Provide the (x, y) coordinate of the cell's center where the given text is located.  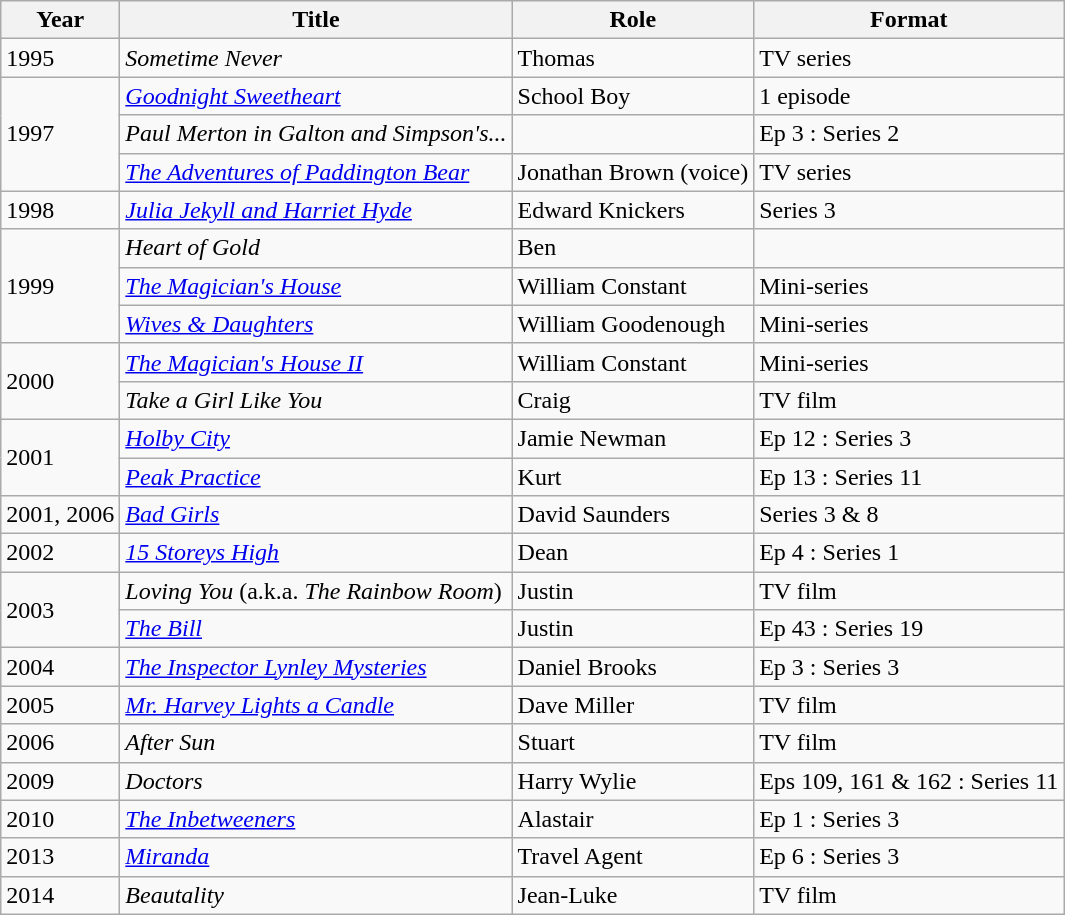
Eps 109, 161 & 162 : Series 11 (909, 781)
Ep 6 : Series 3 (909, 857)
1 episode (909, 96)
1995 (60, 58)
Jonathan Brown (voice) (633, 172)
Ep 12 : Series 3 (909, 438)
Harry Wylie (633, 781)
2014 (60, 895)
2009 (60, 781)
Kurt (633, 477)
Dean (633, 553)
The Adventures of Paddington Bear (316, 172)
School Boy (633, 96)
2004 (60, 667)
2003 (60, 610)
The Magician's House (316, 286)
2001, 2006 (60, 515)
Wives & Daughters (316, 324)
Thomas (633, 58)
1998 (60, 210)
Year (60, 20)
Alastair (633, 819)
David Saunders (633, 515)
Jean-Luke (633, 895)
Julia Jekyll and Harriet Hyde (316, 210)
Miranda (316, 857)
Craig (633, 400)
Take a Girl Like You (316, 400)
Edward Knickers (633, 210)
The Inbetweeners (316, 819)
William Goodenough (633, 324)
Goodnight Sweetheart (316, 96)
Sometime Never (316, 58)
Doctors (316, 781)
2002 (60, 553)
Ep 4 : Series 1 (909, 553)
Ep 43 : Series 19 (909, 629)
Ep 13 : Series 11 (909, 477)
Paul Merton in Galton and Simpson's... (316, 134)
The Magician's House II (316, 362)
Stuart (633, 743)
2005 (60, 705)
The Bill (316, 629)
2006 (60, 743)
Title (316, 20)
Ben (633, 248)
Beautality (316, 895)
Peak Practice (316, 477)
15 Storeys High (316, 553)
Ep 1 : Series 3 (909, 819)
Jamie Newman (633, 438)
The Inspector Lynley Mysteries (316, 667)
2013 (60, 857)
Dave Miller (633, 705)
2010 (60, 819)
Mr. Harvey Lights a Candle (316, 705)
Format (909, 20)
Series 3 (909, 210)
Ep 3 : Series 3 (909, 667)
2000 (60, 381)
After Sun (316, 743)
1997 (60, 134)
Loving You (a.k.a. The Rainbow Room) (316, 591)
Bad Girls (316, 515)
Series 3 & 8 (909, 515)
Role (633, 20)
2001 (60, 457)
1999 (60, 286)
Heart of Gold (316, 248)
Travel Agent (633, 857)
Holby City (316, 438)
Daniel Brooks (633, 667)
Ep 3 : Series 2 (909, 134)
